Output the (x, y) coordinate of the center of the cell containing the given text.  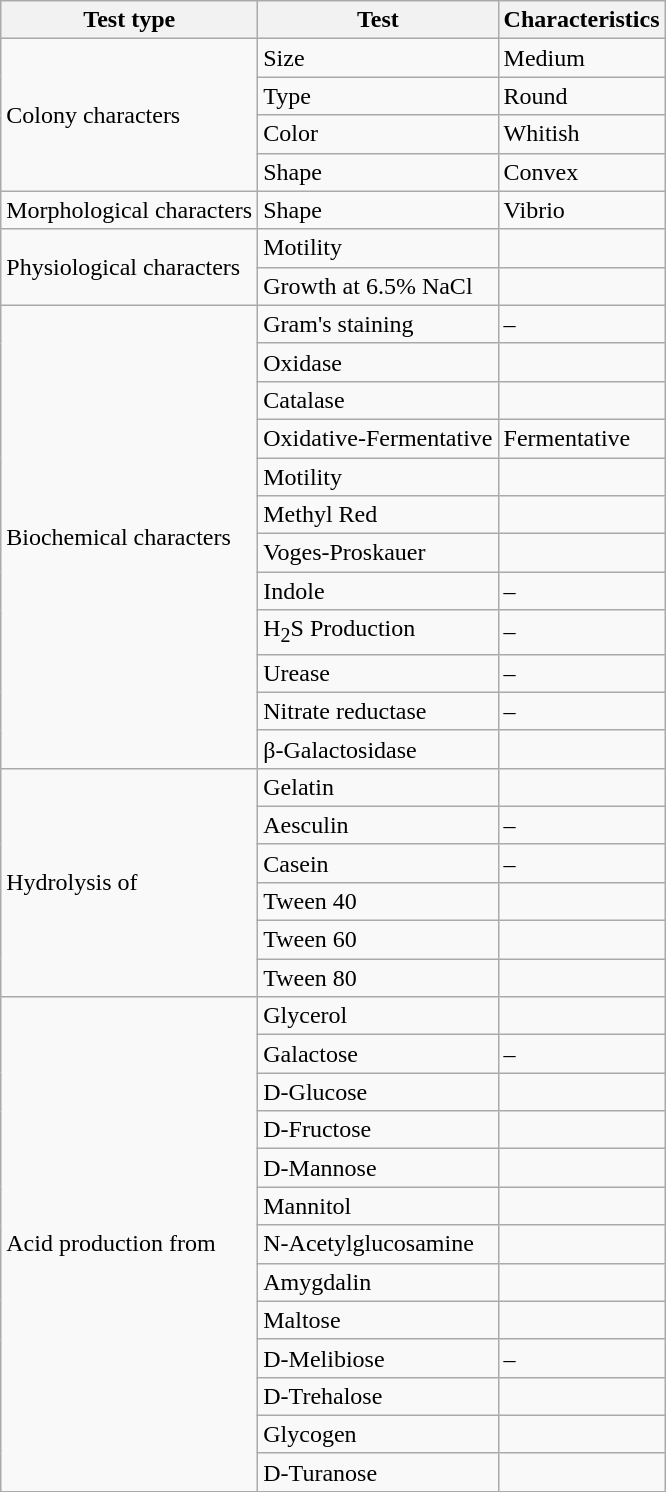
Morphological characters (130, 210)
Tween 40 (378, 901)
Tween 60 (378, 940)
Fermentative (582, 438)
Type (378, 96)
Test type (130, 20)
D-Trehalose (378, 1396)
Galactose (378, 1054)
Characteristics (582, 20)
Tween 80 (378, 978)
Oxidative-Fermentative (378, 438)
Aesculin (378, 825)
Oxidase (378, 362)
N-Acetylglucosamine (378, 1244)
Size (378, 58)
Convex (582, 172)
D-Melibiose (378, 1358)
Mannitol (378, 1206)
Growth at 6.5% NaCl (378, 286)
D-Glucose (378, 1092)
Amygdalin (378, 1282)
Urease (378, 673)
Nitrate reductase (378, 711)
D-Mannose (378, 1168)
Test (378, 20)
β-Galactosidase (378, 749)
Gelatin (378, 787)
D-Turanose (378, 1472)
Glycerol (378, 1016)
Casein (378, 863)
Indole (378, 591)
Methyl Red (378, 515)
Color (378, 134)
Acid production from (130, 1244)
Glycogen (378, 1434)
Biochemical characters (130, 536)
Whitish (582, 134)
H2S Production (378, 632)
Colony characters (130, 115)
D-Fructose (378, 1130)
Maltose (378, 1320)
Physiological characters (130, 267)
Medium (582, 58)
Gram's staining (378, 324)
Vibrio (582, 210)
Voges-Proskauer (378, 553)
Round (582, 96)
Hydrolysis of (130, 882)
Catalase (378, 400)
